Extract the [x, y] coordinate from the center of the cell holding the provided text.  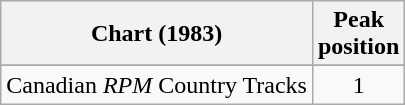
Peakposition [358, 34]
Chart (1983) [157, 34]
Canadian RPM Country Tracks [157, 85]
1 [358, 85]
